Identify which cell holds the provided text, then report its (x, y) central coordinate. 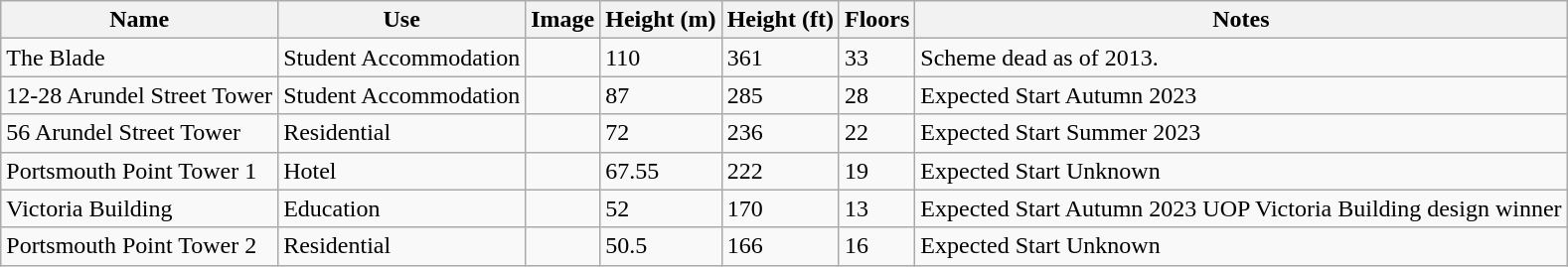
Scheme dead as of 2013. (1241, 58)
222 (780, 171)
Use (401, 20)
13 (876, 208)
The Blade (139, 58)
Height (ft) (780, 20)
33 (876, 58)
Expected Start Summer 2023 (1241, 133)
Image (562, 20)
Victoria Building (139, 208)
Education (401, 208)
19 (876, 171)
Expected Start Autumn 2023 (1241, 95)
166 (780, 246)
236 (780, 133)
56 Arundel Street Tower (139, 133)
52 (661, 208)
16 (876, 246)
Expected Start Autumn 2023 UOP Victoria Building design winner (1241, 208)
22 (876, 133)
Notes (1241, 20)
72 (661, 133)
285 (780, 95)
87 (661, 95)
28 (876, 95)
110 (661, 58)
Height (m) (661, 20)
50.5 (661, 246)
170 (780, 208)
Hotel (401, 171)
67.55 (661, 171)
361 (780, 58)
Name (139, 20)
Portsmouth Point Tower 2 (139, 246)
12-28 Arundel Street Tower (139, 95)
Portsmouth Point Tower 1 (139, 171)
Floors (876, 20)
